Determine the (x, y) coordinate at the center of the cell enclosing the given text.  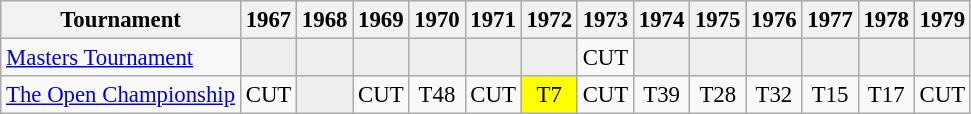
The Open Championship (121, 95)
1975 (718, 20)
T7 (549, 95)
1974 (661, 20)
1970 (437, 20)
1971 (493, 20)
1973 (605, 20)
T39 (661, 95)
1976 (774, 20)
Masters Tournament (121, 58)
1969 (381, 20)
1978 (886, 20)
Tournament (121, 20)
1972 (549, 20)
1979 (942, 20)
T32 (774, 95)
T17 (886, 95)
T48 (437, 95)
1977 (830, 20)
T15 (830, 95)
1968 (325, 20)
1967 (268, 20)
T28 (718, 95)
